Extract the (X, Y) coordinate from the center of the cell holding the provided text.  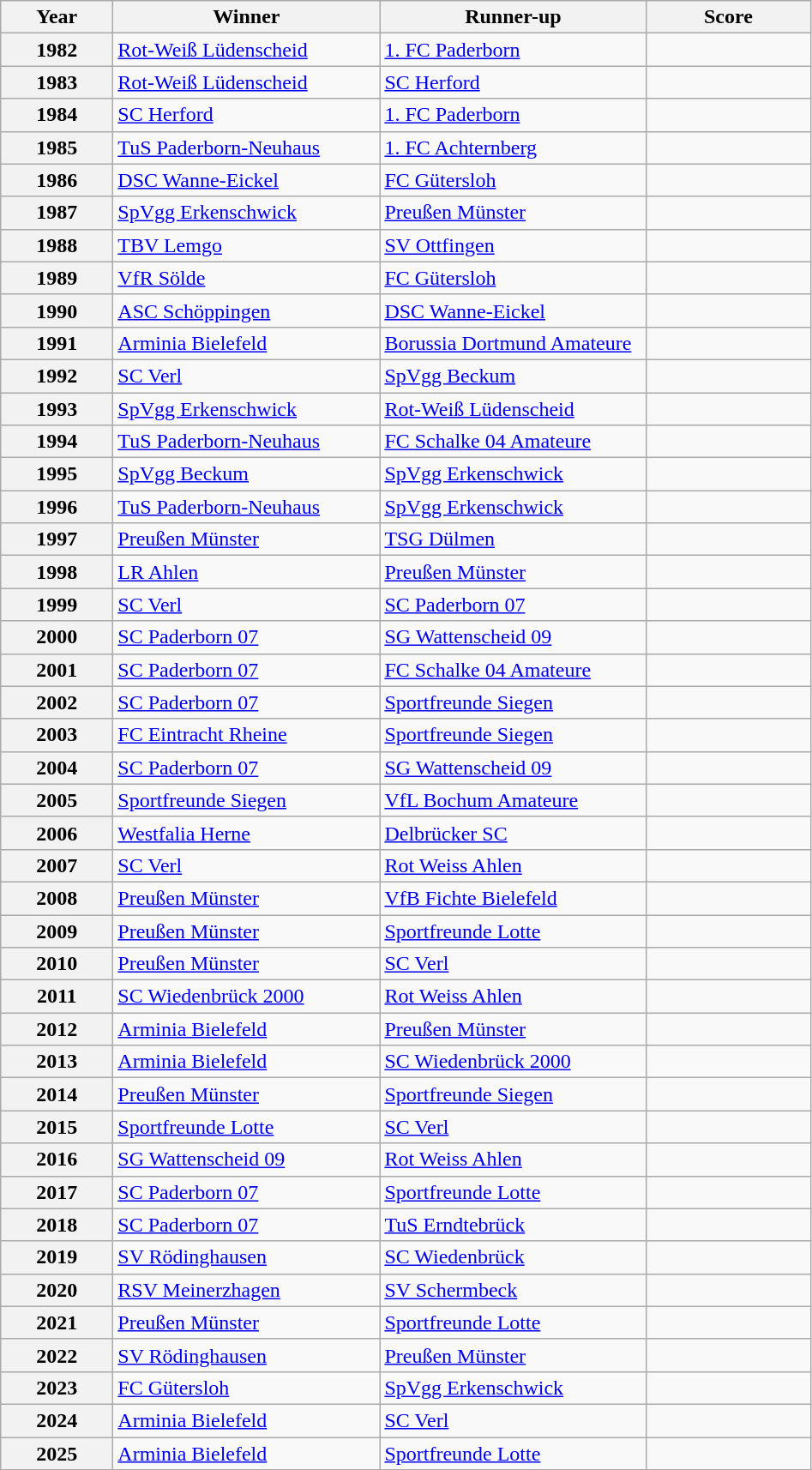
1994 (57, 442)
2009 (57, 931)
FC Eintracht Rheine (247, 735)
2023 (57, 1388)
Score (729, 17)
1995 (57, 474)
2025 (57, 1454)
2008 (57, 898)
Westfalia Herne (247, 833)
2012 (57, 1029)
2000 (57, 637)
1984 (57, 115)
2021 (57, 1322)
1. FC Achternberg (513, 148)
1986 (57, 180)
RSV Meinerzhagen (247, 1290)
2019 (57, 1257)
VfL Bochum Amateure (513, 800)
1990 (57, 310)
2016 (57, 1160)
2018 (57, 1225)
SV Schermbeck (513, 1290)
1997 (57, 539)
2002 (57, 702)
1993 (57, 409)
1985 (57, 148)
TSG Dülmen (513, 539)
1992 (57, 376)
TBV Lemgo (247, 245)
2013 (57, 1062)
2022 (57, 1355)
1996 (57, 507)
1988 (57, 245)
2003 (57, 735)
1991 (57, 343)
2010 (57, 964)
2017 (57, 1192)
2005 (57, 800)
SC Wiedenbrück (513, 1257)
LR Ahlen (247, 572)
1989 (57, 278)
SV Ottfingen (513, 245)
2004 (57, 768)
VfB Fichte Bielefeld (513, 898)
1987 (57, 213)
2011 (57, 997)
2015 (57, 1127)
2006 (57, 833)
1982 (57, 50)
2020 (57, 1290)
2014 (57, 1094)
Winner (247, 17)
Borussia Dortmund Amateure (513, 343)
2007 (57, 865)
1999 (57, 605)
2024 (57, 1420)
1983 (57, 82)
TuS Erndtebrück (513, 1225)
ASC Schöppingen (247, 310)
Runner-up (513, 17)
Year (57, 17)
1998 (57, 572)
VfR Sölde (247, 278)
Delbrücker SC (513, 833)
2001 (57, 670)
